Determine the [x, y] coordinate at the center of the cell enclosing the given text.  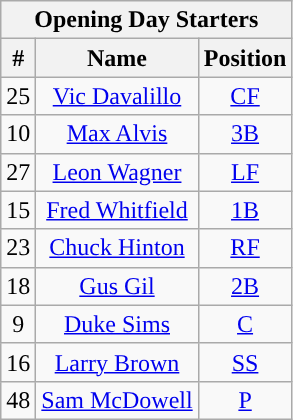
Larry Brown [117, 362]
C [245, 324]
Max Alvis [117, 134]
# [18, 58]
16 [18, 362]
1B [245, 210]
Chuck Hinton [117, 248]
Vic Davalillo [117, 96]
P [245, 400]
25 [18, 96]
3B [245, 134]
23 [18, 248]
9 [18, 324]
Opening Day Starters [146, 20]
10 [18, 134]
RF [245, 248]
Name [117, 58]
Fred Whitfield [117, 210]
18 [18, 286]
27 [18, 172]
2B [245, 286]
Position [245, 58]
Gus Gil [117, 286]
Leon Wagner [117, 172]
SS [245, 362]
Sam McDowell [117, 400]
CF [245, 96]
LF [245, 172]
15 [18, 210]
Duke Sims [117, 324]
48 [18, 400]
